Detect which cell encompasses the target text, then output its [X, Y] center coordinate. 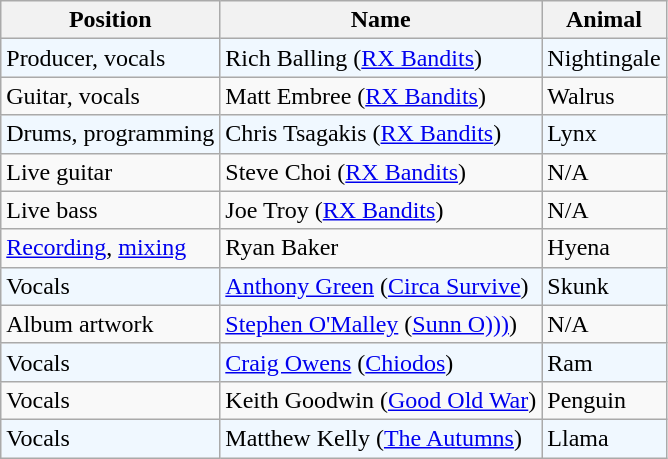
Ryan Baker [381, 248]
Producer, vocals [110, 58]
Stephen O'Malley (Sunn O)))) [381, 324]
Rich Balling (RX Bandits) [381, 58]
Matthew Kelly (The Autumns) [381, 438]
Hyena [604, 248]
Album artwork [110, 324]
Chris Tsagakis (RX Bandits) [381, 134]
Animal [604, 20]
Drums, programming [110, 134]
Name [381, 20]
Llama [604, 438]
Recording, mixing [110, 248]
Keith Goodwin (Good Old War) [381, 400]
Joe Troy (RX Bandits) [381, 210]
Steve Choi (RX Bandits) [381, 172]
Guitar, vocals [110, 96]
Live guitar [110, 172]
Ram [604, 362]
Matt Embree (RX Bandits) [381, 96]
Walrus [604, 96]
Craig Owens (Chiodos) [381, 362]
Skunk [604, 286]
Live bass [110, 210]
Lynx [604, 134]
Anthony Green (Circa Survive) [381, 286]
Penguin [604, 400]
Position [110, 20]
Nightingale [604, 58]
